Extract the (X, Y) coordinate from the center of the cell holding the provided text.  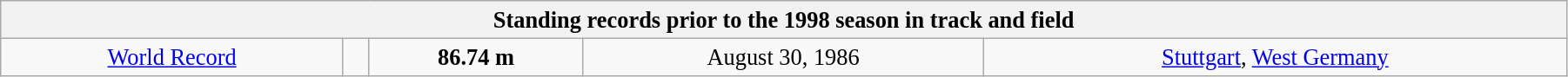
August 30, 1986 (783, 57)
Standing records prior to the 1998 season in track and field (784, 19)
World Record (172, 57)
Stuttgart, West Germany (1275, 57)
86.74 m (476, 57)
